For the text-containing cell, return its midpoint in [X, Y] coordinate format. 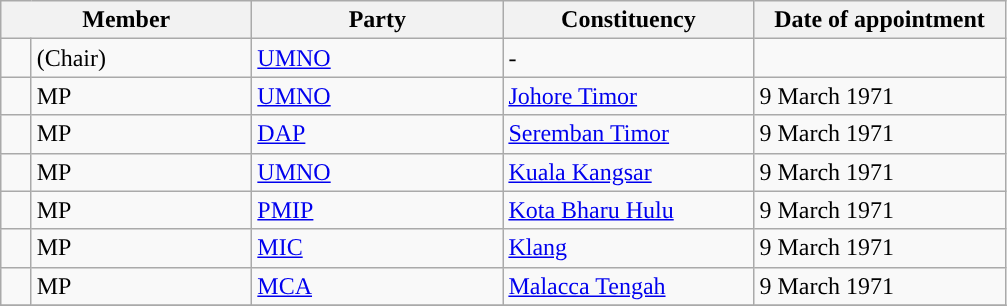
Kuala Kangsar [628, 172]
MIC [378, 248]
Malacca Tengah [628, 286]
Party [378, 20]
Seremban Timor [628, 134]
Kota Bharu Hulu [628, 210]
- [628, 58]
Johore Timor [628, 96]
MCA [378, 286]
Date of appointment [880, 20]
Constituency [628, 20]
(Chair) [142, 58]
DAP [378, 134]
PMIP [378, 210]
Member [126, 20]
Klang [628, 248]
